Scan for the cell matching the given text and deliver its [x, y] coordinate at center. 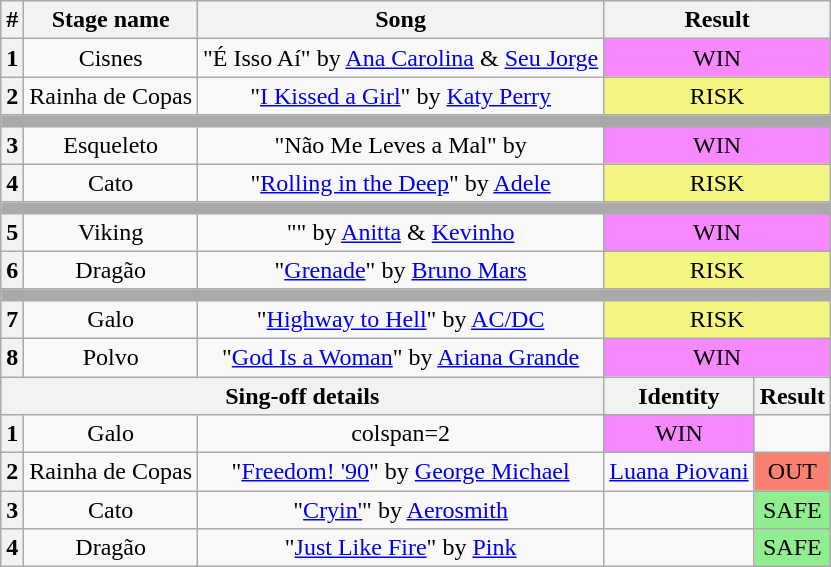
"Cryin'" by Aerosmith [401, 510]
"É Isso Aí" by Ana Carolina & Seu Jorge [401, 58]
Esqueleto [111, 145]
Luana Piovani [679, 472]
"I Kissed a Girl" by Katy Perry [401, 96]
Polvo [111, 357]
Cisnes [111, 58]
"Grenade" by Bruno Mars [401, 270]
"Just Like Fire" by Pink [401, 548]
# [12, 20]
"" by Anitta & Kevinho [401, 232]
"Rolling in the Deep" by Adele [401, 183]
7 [12, 319]
5 [12, 232]
Stage name [111, 20]
colspan=2 [401, 434]
Sing-off details [302, 395]
6 [12, 270]
Identity [679, 395]
Viking [111, 232]
"God Is a Woman" by Ariana Grande [401, 357]
"Highway to Hell" by AC/DC [401, 319]
"Freedom! '90" by George Michael [401, 472]
"Não Me Leves a Mal" by [401, 145]
8 [12, 357]
Song [401, 20]
OUT [792, 472]
